From the cell containing the given text, extract its center point as [X, Y] coordinate. 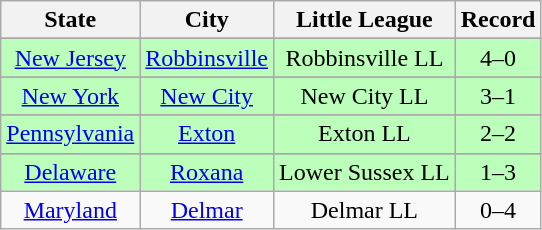
1–3 [498, 172]
New City LL [365, 96]
New York [70, 96]
Delaware [70, 172]
Pennsylvania [70, 134]
0–4 [498, 210]
Robbinsville [207, 58]
State [70, 20]
Lower Sussex LL [365, 172]
City [207, 20]
Maryland [70, 210]
New City [207, 96]
Delmar [207, 210]
3–1 [498, 96]
Roxana [207, 172]
Delmar LL [365, 210]
New Jersey [70, 58]
Robbinsville LL [365, 58]
2–2 [498, 134]
Little League [365, 20]
Record [498, 20]
Exton [207, 134]
4–0 [498, 58]
Exton LL [365, 134]
